Locate the cell with the specified text and output its [x, y] center coordinate. 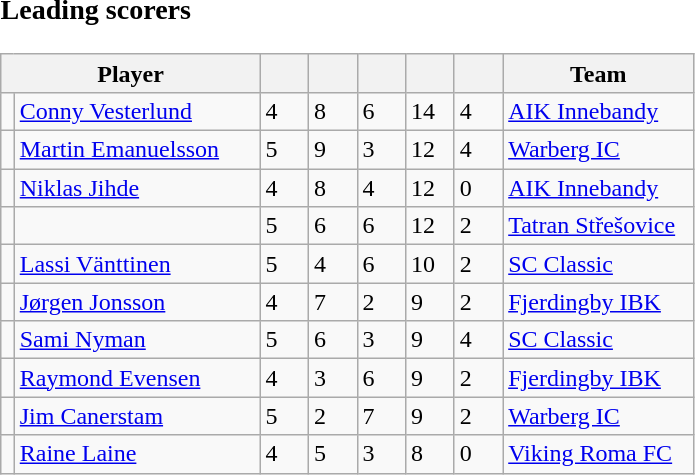
Player [130, 73]
Team [598, 73]
Lassi Vänttinen [137, 264]
Conny Vesterlund [137, 111]
Sami Nyman [137, 340]
14 [430, 111]
Niklas Jihde [137, 188]
Tatran Střešovice [598, 226]
Jørgen Jonsson [137, 302]
Martin Emanuelsson [137, 150]
Raine Laine [137, 454]
Raymond Evensen [137, 378]
10 [430, 264]
Jim Canerstam [137, 416]
Viking Roma FC [598, 454]
